Return [X, Y] of the center of cell containing provided text 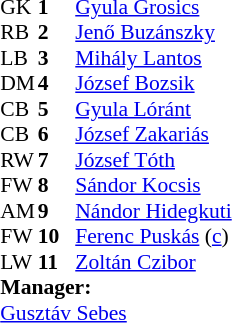
József Tóth [153, 160]
LW [19, 262]
5 [57, 109]
József Bozsik [153, 83]
3 [57, 58]
Manager: [116, 287]
Mihály Lantos [153, 58]
Sándor Kocsis [153, 185]
AM [19, 211]
József Zakariás [153, 135]
Nándor Hidegkuti [153, 211]
4 [57, 83]
7 [57, 160]
11 [57, 262]
LB [19, 58]
10 [57, 237]
RW [19, 160]
DM [19, 83]
Ferenc Puskás (c) [153, 237]
6 [57, 135]
9 [57, 211]
2 [57, 33]
8 [57, 185]
Jenő Buzánszky [153, 33]
Zoltán Czibor [153, 262]
Gyula Lóránt [153, 109]
RB [19, 33]
